Identify which cell holds the provided text, then report its (x, y) central coordinate. 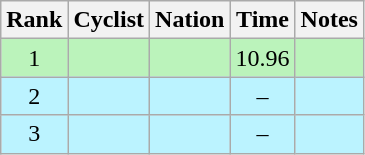
Notes (329, 20)
10.96 (262, 58)
2 (34, 96)
Rank (34, 20)
Nation (190, 20)
Cyclist (109, 20)
Time (262, 20)
3 (34, 134)
1 (34, 58)
